Capture the cell that displays the provided text and extract its [X, Y] central coordinate. 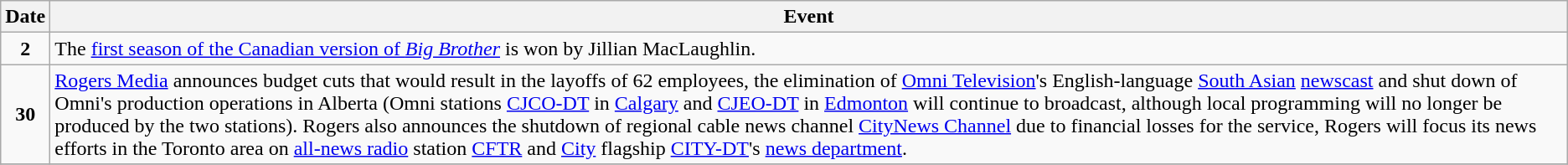
2 [25, 49]
Event [809, 17]
The first season of the Canadian version of Big Brother is won by Jillian MacLaughlin. [809, 49]
Date [25, 17]
30 [25, 114]
